Extract the [x, y] coordinate from the center of the cell holding the provided text.  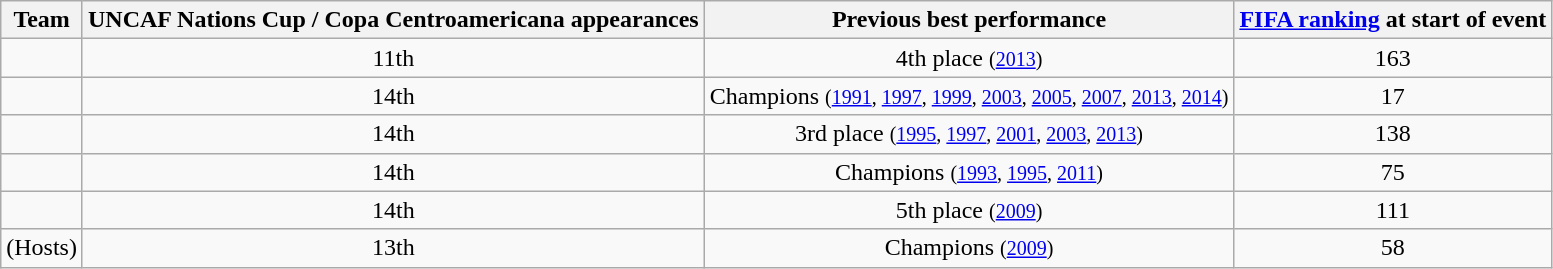
13th [393, 248]
11th [393, 58]
Champions (2009) [969, 248]
Champions (1991, 1997, 1999, 2003, 2005, 2007, 2013, 2014) [969, 96]
UNCAF Nations Cup / Copa Centroamericana appearances [393, 20]
Champions (1993, 1995, 2011) [969, 172]
58 [1393, 248]
Previous best performance [969, 20]
5th place (2009) [969, 210]
(Hosts) [42, 248]
FIFA ranking at start of event [1393, 20]
111 [1393, 210]
17 [1393, 96]
138 [1393, 134]
75 [1393, 172]
163 [1393, 58]
Team [42, 20]
3rd place (1995, 1997, 2001, 2003, 2013) [969, 134]
4th place (2013) [969, 58]
